For the text-containing cell, return its midpoint in (X, Y) coordinate format. 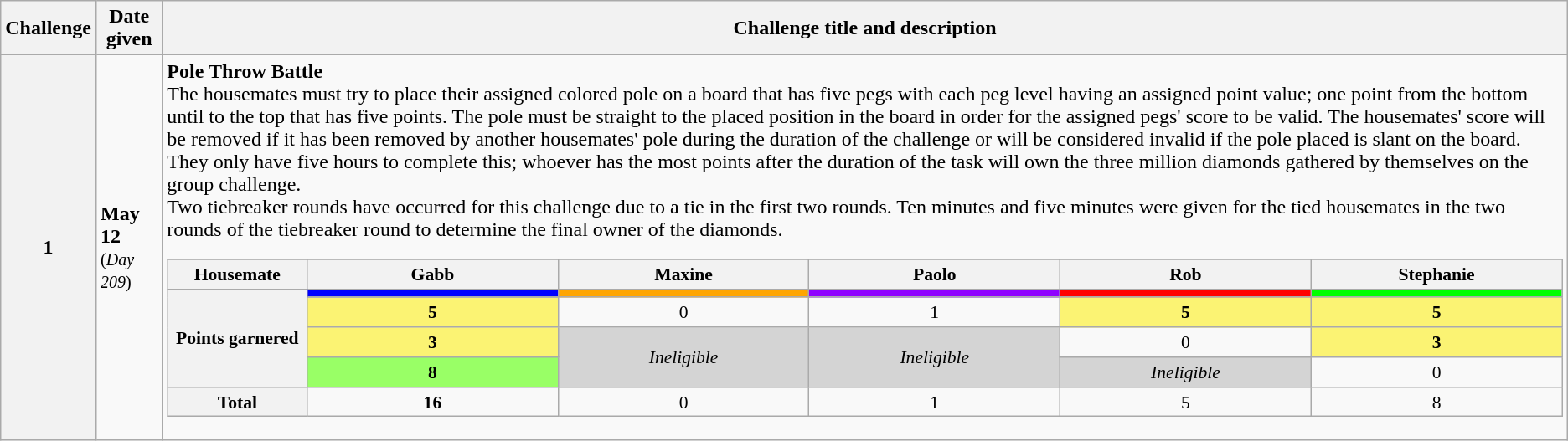
Maxine (683, 274)
Gabb (433, 274)
Housemate (237, 274)
Stephanie (1436, 274)
Challenge title and description (864, 28)
Points garnered (237, 338)
May 12(Day 209) (129, 248)
Total (237, 402)
Paolo (935, 274)
Date given (129, 28)
Challenge (49, 28)
Rob (1186, 274)
16 (433, 402)
